Return (x, y) of the center of cell containing provided text 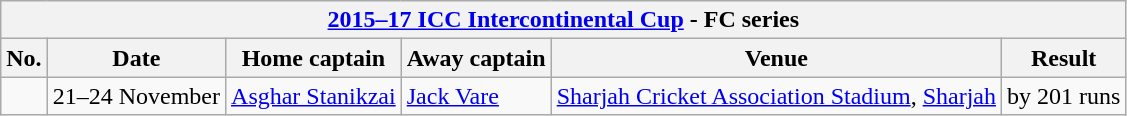
Away captain (476, 58)
No. (24, 58)
Jack Vare (476, 96)
Date (136, 58)
Sharjah Cricket Association Stadium, Sharjah (776, 96)
2015–17 ICC Intercontinental Cup - FC series (564, 20)
Result (1063, 58)
Home captain (314, 58)
21–24 November (136, 96)
by 201 runs (1063, 96)
Asghar Stanikzai (314, 96)
Venue (776, 58)
